Identify which cell holds the provided text, then report its (x, y) central coordinate. 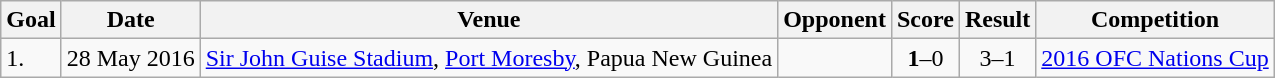
1. (31, 58)
28 May 2016 (130, 58)
2016 OFC Nations Cup (1155, 58)
Result (997, 20)
Competition (1155, 20)
Opponent (835, 20)
1–0 (925, 58)
3–1 (997, 58)
Date (130, 20)
Goal (31, 20)
Sir John Guise Stadium, Port Moresby, Papua New Guinea (488, 58)
Venue (488, 20)
Score (925, 20)
